From the cell containing the given text, extract its center point as [x, y] coordinate. 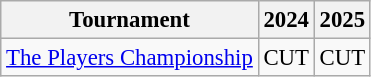
Tournament [130, 20]
2024 [286, 20]
The Players Championship [130, 58]
2025 [342, 20]
